Search for the cell housing the specified text and yield its (x, y) center coordinate. 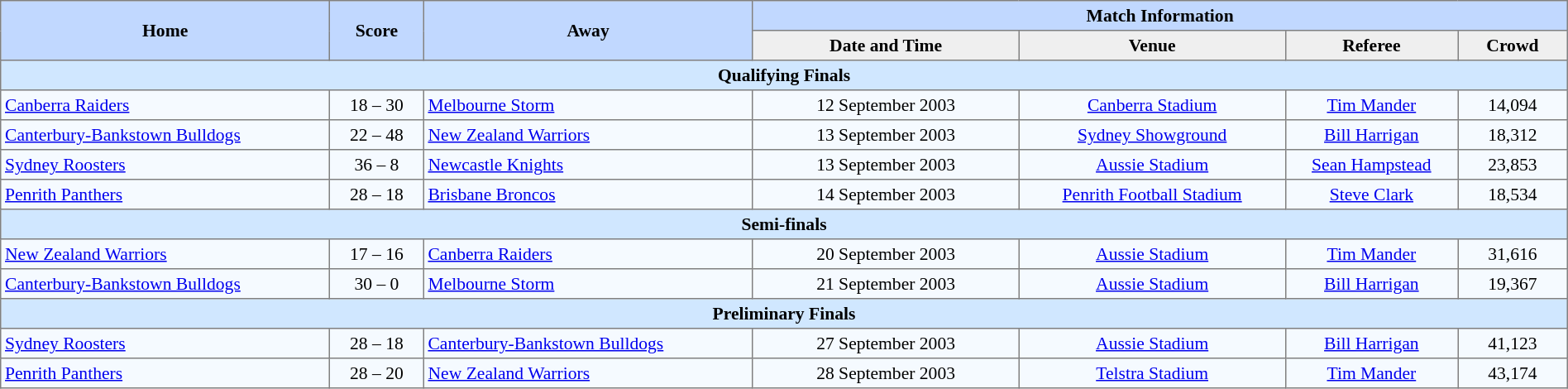
17 – 16 (377, 254)
Newcastle Knights (588, 165)
Match Information (1159, 16)
Preliminary Finals (784, 314)
27 September 2003 (886, 343)
Sydney Showground (1152, 135)
Sean Hampstead (1371, 165)
19,367 (1513, 284)
Semi-finals (784, 224)
Date and Time (886, 46)
21 September 2003 (886, 284)
18,534 (1513, 194)
Steve Clark (1371, 194)
22 – 48 (377, 135)
18,312 (1513, 135)
Venue (1152, 46)
Home (165, 31)
28 – 20 (377, 373)
Penrith Football Stadium (1152, 194)
28 September 2003 (886, 373)
41,123 (1513, 343)
20 September 2003 (886, 254)
Telstra Stadium (1152, 373)
31,616 (1513, 254)
12 September 2003 (886, 105)
Referee (1371, 46)
Brisbane Broncos (588, 194)
Qualifying Finals (784, 75)
36 – 8 (377, 165)
Away (588, 31)
14 September 2003 (886, 194)
18 – 30 (377, 105)
Crowd (1513, 46)
Canberra Stadium (1152, 105)
Score (377, 31)
30 – 0 (377, 284)
43,174 (1513, 373)
23,853 (1513, 165)
14,094 (1513, 105)
